From the cell containing the given text, extract its center point as [X, Y] coordinate. 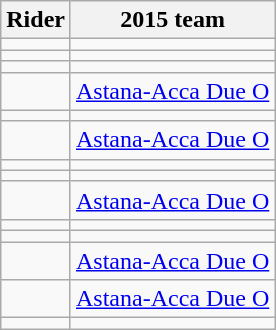
2015 team [172, 20]
Rider [36, 20]
